Output the (x, y) coordinate of the center of the cell containing the given text.  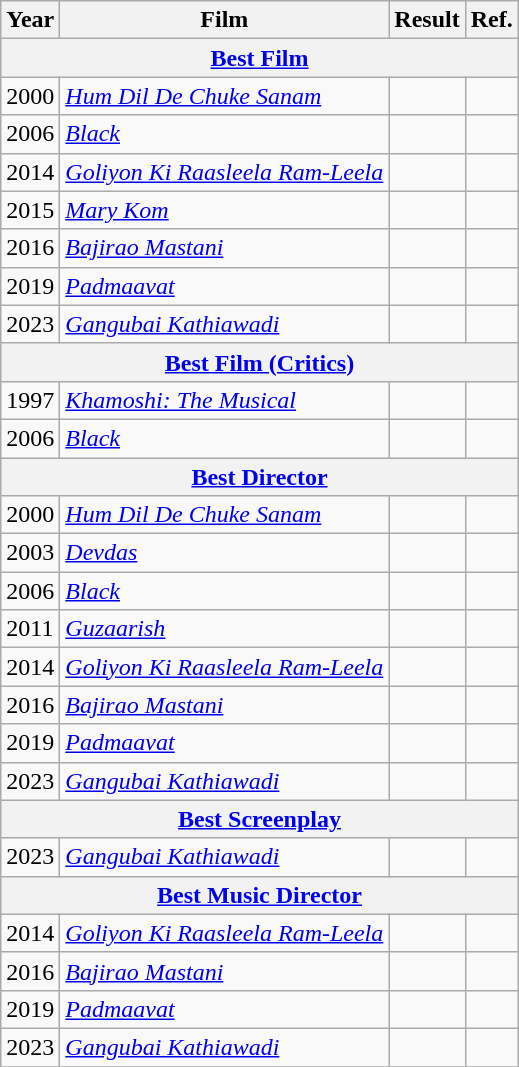
2011 (30, 629)
2015 (30, 210)
Best Director (260, 477)
Mary Kom (224, 210)
Guzaarish (224, 629)
Ref. (492, 20)
Best Film (260, 58)
Result (427, 20)
Best Film (Critics) (260, 362)
Best Music Director (260, 895)
Devdas (224, 553)
Film (224, 20)
Best Screenplay (260, 819)
Khamoshi: The Musical (224, 400)
Year (30, 20)
2003 (30, 553)
1997 (30, 400)
